Pinpoint the cell where the given text exists, returning its (X, Y) midpoint coordinate. 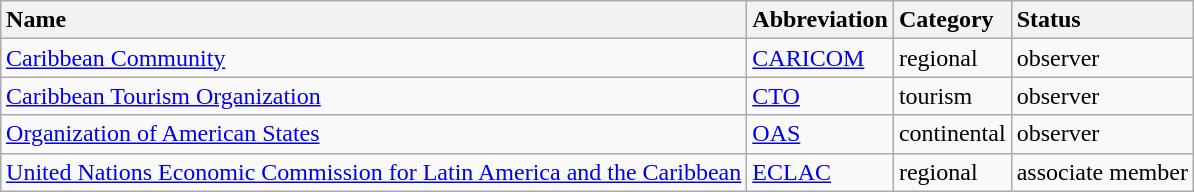
continental (952, 134)
United Nations Economic Commission for Latin America and the Caribbean (374, 172)
Category (952, 20)
Caribbean Tourism Organization (374, 96)
OAS (820, 134)
Abbreviation (820, 20)
Name (374, 20)
Caribbean Community (374, 58)
ECLAC (820, 172)
Organization of American States (374, 134)
CARICOM (820, 58)
associate member (1102, 172)
CTO (820, 96)
Status (1102, 20)
tourism (952, 96)
